Capture the cell that displays the provided text and extract its (X, Y) central coordinate. 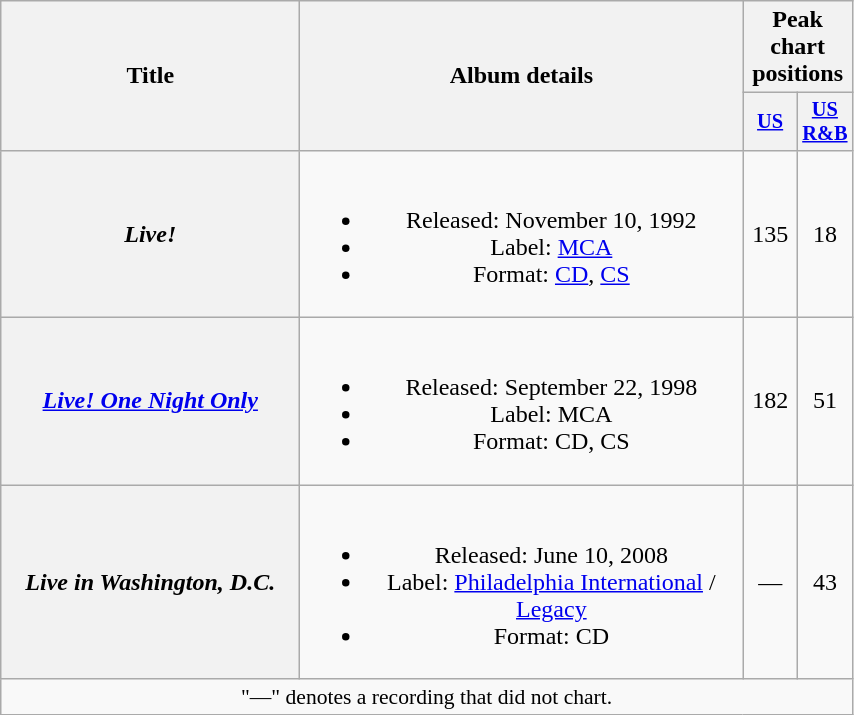
Live! (150, 234)
Released: June 10, 2008Label: Philadelphia International / LegacyFormat: CD (522, 582)
Peak chart positions (798, 47)
US R&B (824, 122)
Released: November 10, 1992Label: MCAFormat: CD, CS (522, 234)
Album details (522, 76)
— (770, 582)
51 (824, 402)
Released: September 22, 1998Label: MCAFormat: CD, CS (522, 402)
US (770, 122)
Live in Washington, D.C. (150, 582)
135 (770, 234)
Title (150, 76)
18 (824, 234)
43 (824, 582)
"—" denotes a recording that did not chart. (427, 697)
182 (770, 402)
Live! One Night Only (150, 402)
